Provide the (x, y) coordinate of the cell's center where the given text is located.  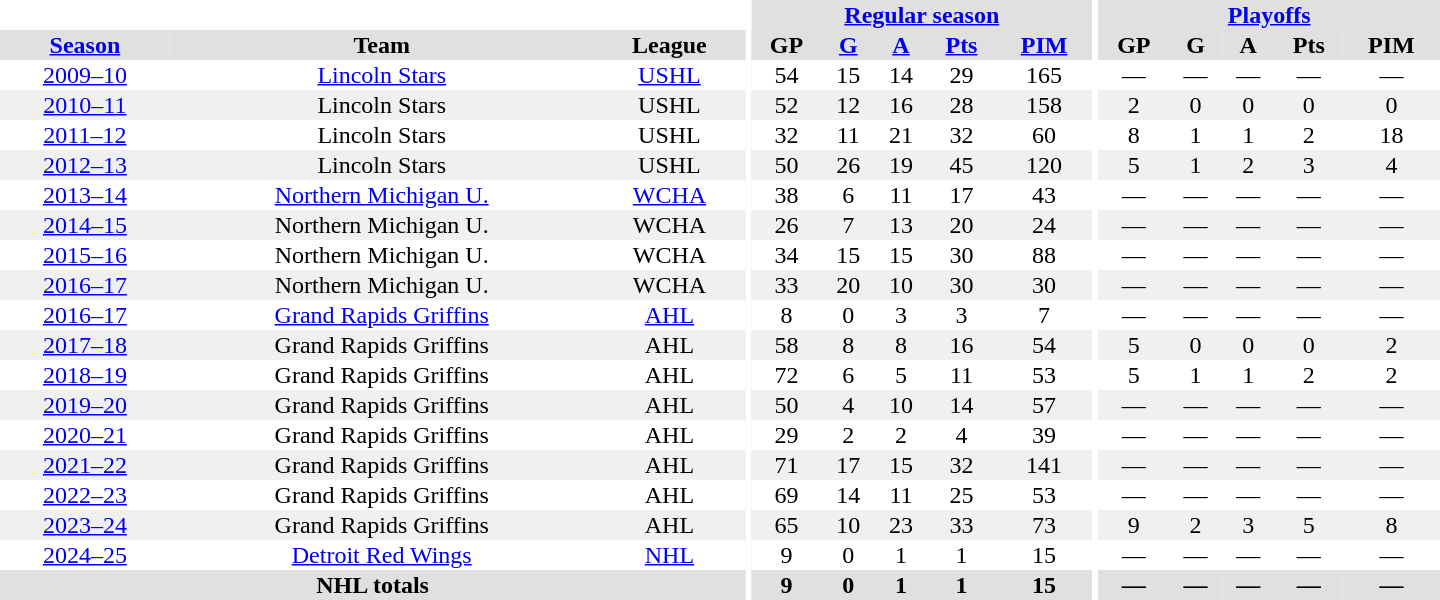
21 (902, 135)
23 (902, 525)
69 (786, 495)
38 (786, 195)
24 (1044, 225)
2010–11 (85, 105)
2023–24 (85, 525)
88 (1044, 255)
Playoffs (1269, 15)
League (670, 45)
2011–12 (85, 135)
28 (961, 105)
2021–22 (85, 465)
2024–25 (85, 555)
72 (786, 375)
2018–19 (85, 375)
73 (1044, 525)
2015–16 (85, 255)
57 (1044, 405)
13 (902, 225)
2022–23 (85, 495)
18 (1392, 135)
19 (902, 165)
2019–20 (85, 405)
65 (786, 525)
25 (961, 495)
Team (382, 45)
Detroit Red Wings (382, 555)
45 (961, 165)
43 (1044, 195)
34 (786, 255)
120 (1044, 165)
12 (848, 105)
60 (1044, 135)
52 (786, 105)
58 (786, 345)
NHL totals (372, 585)
141 (1044, 465)
71 (786, 465)
39 (1044, 435)
2020–21 (85, 435)
2017–18 (85, 345)
2012–13 (85, 165)
Regular season (922, 15)
158 (1044, 105)
165 (1044, 75)
Season (85, 45)
NHL (670, 555)
2014–15 (85, 225)
2013–14 (85, 195)
2009–10 (85, 75)
